From the cell containing the given text, extract its center point as [X, Y] coordinate. 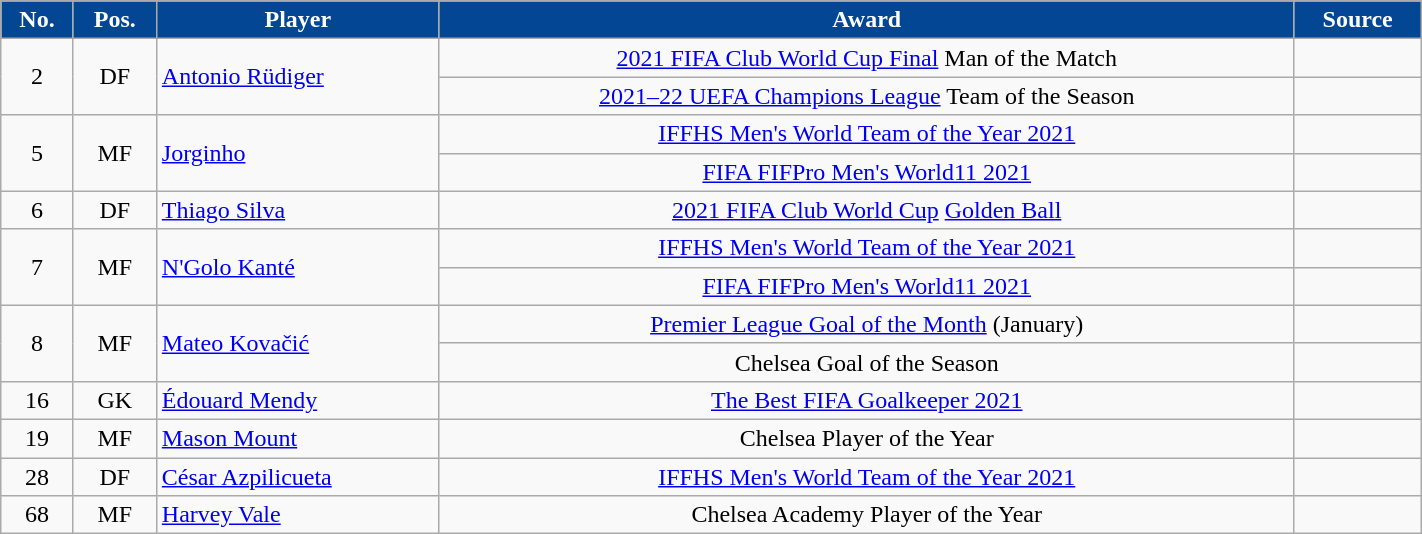
19 [38, 438]
7 [38, 267]
N'Golo Kanté [298, 267]
8 [38, 343]
Édouard Mendy [298, 400]
5 [38, 153]
Mateo Kovačić [298, 343]
Antonio Rüdiger [298, 77]
Source [1358, 20]
2021 FIFA Club World Cup Final Man of the Match [866, 58]
No. [38, 20]
2021–22 UEFA Champions League Team of the Season [866, 96]
Player [298, 20]
Harvey Vale [298, 515]
Chelsea Goal of the Season [866, 362]
Mason Mount [298, 438]
Thiago Silva [298, 210]
28 [38, 477]
Pos. [114, 20]
2021 FIFA Club World Cup Golden Ball [866, 210]
GK [114, 400]
Award [866, 20]
6 [38, 210]
Chelsea Academy Player of the Year [866, 515]
César Azpilicueta [298, 477]
The Best FIFA Goalkeeper 2021 [866, 400]
68 [38, 515]
2 [38, 77]
Jorginho [298, 153]
Premier League Goal of the Month (January) [866, 324]
Chelsea Player of the Year [866, 438]
16 [38, 400]
